Return [X, Y] of the center of cell containing provided text 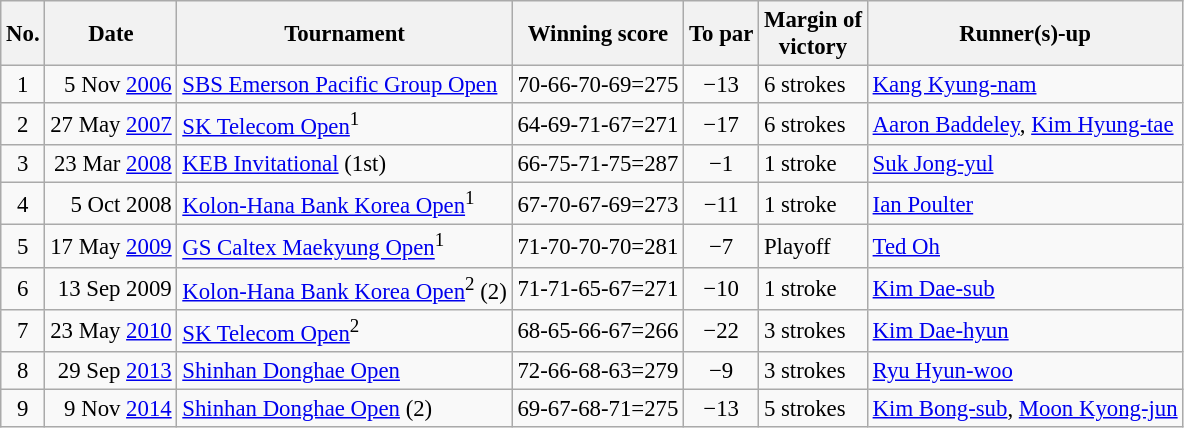
9 [23, 408]
13 Sep 2009 [111, 288]
23 Mar 2008 [111, 164]
SK Telecom Open2 [344, 330]
3 [23, 164]
Shinhan Donghae Open (2) [344, 408]
−11 [722, 204]
Ian Poulter [1025, 204]
1 [23, 85]
Kim Dae-hyun [1025, 330]
23 May 2010 [111, 330]
Runner(s)-up [1025, 34]
4 [23, 204]
Aaron Baddeley, Kim Hyung-tae [1025, 124]
Ted Oh [1025, 246]
Playoff [814, 246]
17 May 2009 [111, 246]
SK Telecom Open1 [344, 124]
71-70-70-70=281 [598, 246]
To par [722, 34]
8 [23, 371]
6 [23, 288]
GS Caltex Maekyung Open1 [344, 246]
64-69-71-67=271 [598, 124]
−7 [722, 246]
72-66-68-63=279 [598, 371]
69-67-68-71=275 [598, 408]
9 Nov 2014 [111, 408]
Date [111, 34]
Kim Bong-sub, Moon Kyong-jun [1025, 408]
2 [23, 124]
27 May 2007 [111, 124]
−17 [722, 124]
SBS Emerson Pacific Group Open [344, 85]
Margin ofvictory [814, 34]
−10 [722, 288]
68-65-66-67=266 [598, 330]
Kolon-Hana Bank Korea Open1 [344, 204]
67-70-67-69=273 [598, 204]
Kang Kyung-nam [1025, 85]
5 [23, 246]
−22 [722, 330]
66-75-71-75=287 [598, 164]
Winning score [598, 34]
Kim Dae-sub [1025, 288]
Ryu Hyun-woo [1025, 371]
5 Oct 2008 [111, 204]
Tournament [344, 34]
5 strokes [814, 408]
5 Nov 2006 [111, 85]
Shinhan Donghae Open [344, 371]
−9 [722, 371]
70-66-70-69=275 [598, 85]
71-71-65-67=271 [598, 288]
Kolon-Hana Bank Korea Open2 (2) [344, 288]
−1 [722, 164]
KEB Invitational (1st) [344, 164]
7 [23, 330]
No. [23, 34]
29 Sep 2013 [111, 371]
Suk Jong-yul [1025, 164]
